Extract the (x, y) coordinate from the center of the cell holding the provided text.  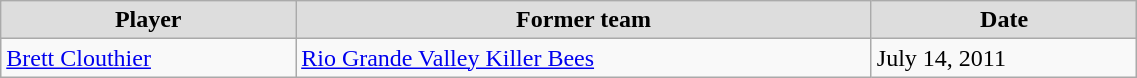
Date (1004, 20)
Former team (584, 20)
Rio Grande Valley Killer Bees (584, 58)
July 14, 2011 (1004, 58)
Player (148, 20)
Brett Clouthier (148, 58)
